Return (X, Y) of the center of cell containing provided text 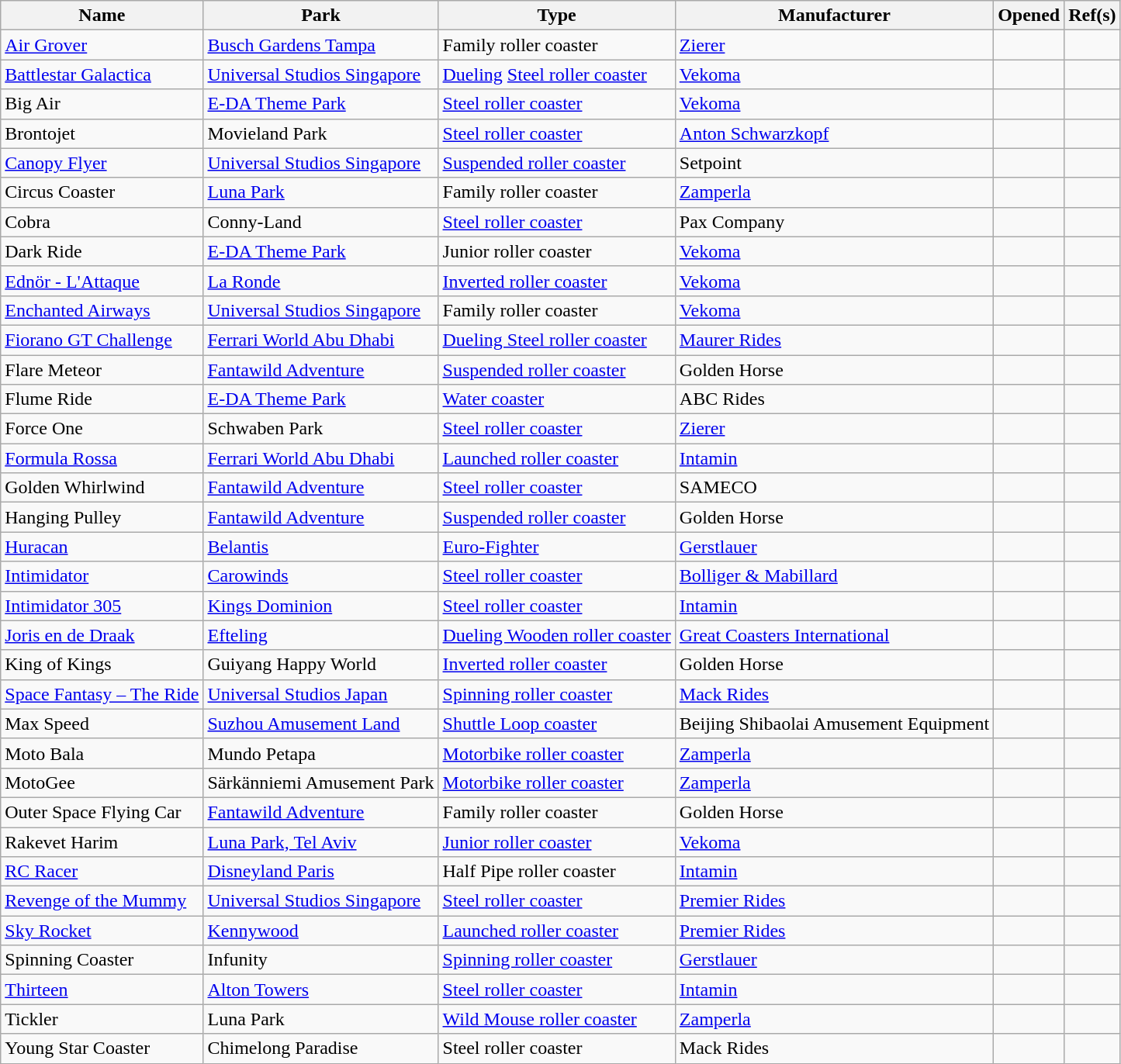
Disneyland Paris (321, 872)
Big Air (102, 104)
Belantis (321, 547)
Outer Space Flying Car (102, 812)
Thirteen (102, 990)
Sky Rocket (102, 931)
Luna Park, Tel Aviv (321, 841)
Särkänniemi Amusement Park (321, 782)
Fiorano GT Challenge (102, 340)
Universal Studios Japan (321, 694)
Huracan (102, 547)
Great Coasters International (834, 635)
Space Fantasy – The Ride (102, 694)
Enchanted Airways (102, 310)
Battlestar Galactica (102, 74)
Wild Mouse roller coaster (557, 1019)
Carowinds (321, 576)
MotoGee (102, 782)
Water coaster (557, 399)
Revenge of the Mummy (102, 901)
Dark Ride (102, 251)
Alton Towers (321, 990)
Anton Schwarzkopf (834, 133)
Busch Gardens Tampa (321, 45)
Setpoint (834, 163)
Schwaben Park (321, 429)
Max Speed (102, 724)
Pax Company (834, 222)
Rakevet Harim (102, 841)
Opened (1029, 16)
Moto Bala (102, 753)
La Ronde (321, 281)
Half Pipe roller coaster (557, 872)
Suzhou Amusement Land (321, 724)
Air Grover (102, 45)
Force One (102, 429)
Chimelong Paradise (321, 1048)
Ref(s) (1092, 16)
Guiyang Happy World (321, 665)
Euro-Fighter (557, 547)
Tickler (102, 1019)
Circus Coaster (102, 192)
Intimidator 305 (102, 606)
Conny-Land (321, 222)
Dueling Wooden roller coaster (557, 635)
Mundo Petapa (321, 753)
Kennywood (321, 931)
Kings Dominion (321, 606)
Hanging Pulley (102, 517)
Infunity (321, 960)
ABC Rides (834, 399)
Brontojet (102, 133)
Manufacturer (834, 16)
Intimidator (102, 576)
Name (102, 16)
Ednör - L'Attaque (102, 281)
RC Racer (102, 872)
Flume Ride (102, 399)
Golden Whirlwind (102, 488)
Formula Rossa (102, 458)
Type (557, 16)
Young Star Coaster (102, 1048)
Joris en de Draak (102, 635)
Flare Meteor (102, 370)
SAMECO (834, 488)
Cobra (102, 222)
Efteling (321, 635)
Movieland Park (321, 133)
Shuttle Loop coaster (557, 724)
King of Kings (102, 665)
Bolliger & Mabillard (834, 576)
Beijing Shibaolai Amusement Equipment (834, 724)
Park (321, 16)
Spinning Coaster (102, 960)
Canopy Flyer (102, 163)
Maurer Rides (834, 340)
